Extract the (X, Y) coordinate from the center of the cell holding the provided text.  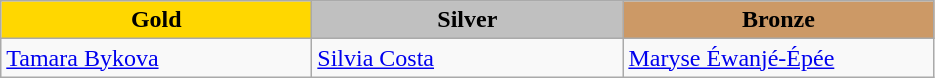
Silver (468, 20)
Maryse Éwanjé-Épée (778, 58)
Bronze (778, 20)
Silvia Costa (468, 58)
Gold (156, 20)
Tamara Bykova (156, 58)
